From the cell containing the given text, extract its center point as (X, Y) coordinate. 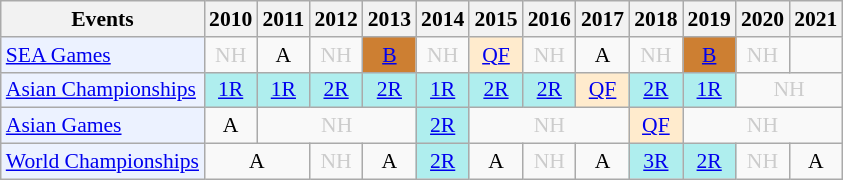
Asian Games (102, 126)
2014 (442, 19)
2018 (656, 19)
World Championships (102, 162)
2010 (230, 19)
2012 (336, 19)
2021 (816, 19)
2015 (496, 19)
2011 (283, 19)
2017 (602, 19)
2016 (550, 19)
2013 (390, 19)
SEA Games (102, 55)
2020 (762, 19)
3R (656, 162)
2019 (710, 19)
Events (102, 19)
Asian Championships (102, 90)
